Provide the (x, y) coordinate of the cell's center where the given text is located.  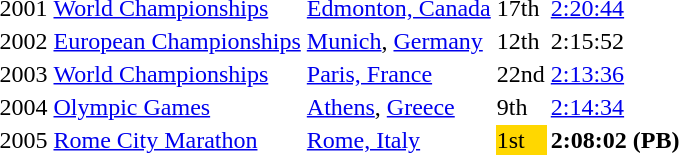
Munich, Germany (398, 41)
22nd (520, 74)
12th (520, 41)
World Championships (177, 74)
1st (520, 140)
European Championships (177, 41)
Paris, France (398, 74)
Rome City Marathon (177, 140)
Athens, Greece (398, 107)
Rome, Italy (398, 140)
9th (520, 107)
Olympic Games (177, 107)
